Find where the given text appears and provide that cell's center as (x, y) coordinate. 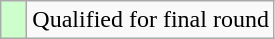
Qualified for final round (151, 20)
